Determine the [x, y] coordinate at the center of the cell enclosing the given text.  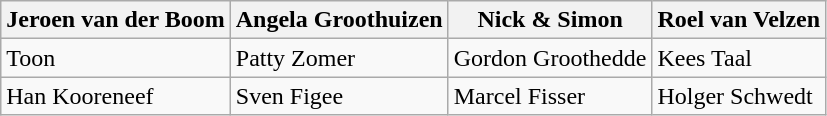
Angela Groothuizen [339, 20]
Holger Schwedt [739, 96]
Jeroen van der Boom [116, 20]
Toon [116, 58]
Roel van Velzen [739, 20]
Nick & Simon [550, 20]
Gordon Groothedde [550, 58]
Patty Zomer [339, 58]
Han Kooreneef [116, 96]
Kees Taal [739, 58]
Marcel Fisser [550, 96]
Sven Figee [339, 96]
